Provide the [X, Y] coordinate of the cell's center where the given text is located.  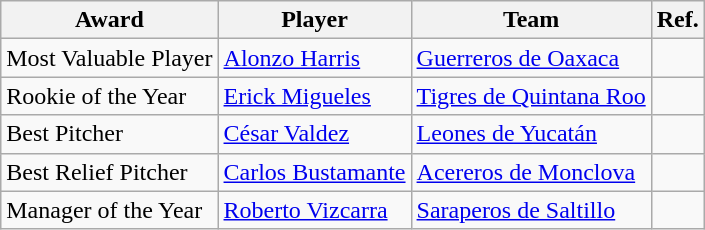
Acereros de Monclova [531, 172]
Saraperos de Saltillo [531, 210]
Roberto Vizcarra [314, 210]
Rookie of the Year [110, 96]
Most Valuable Player [110, 58]
Best Pitcher [110, 134]
Ref. [678, 20]
Tigres de Quintana Roo [531, 96]
Erick Migueles [314, 96]
Player [314, 20]
Leones de Yucatán [531, 134]
Manager of the Year [110, 210]
Team [531, 20]
Carlos Bustamante [314, 172]
César Valdez [314, 134]
Award [110, 20]
Alonzo Harris [314, 58]
Best Relief Pitcher [110, 172]
Guerreros de Oaxaca [531, 58]
